Locate the cell with the specified text and output its [X, Y] center coordinate. 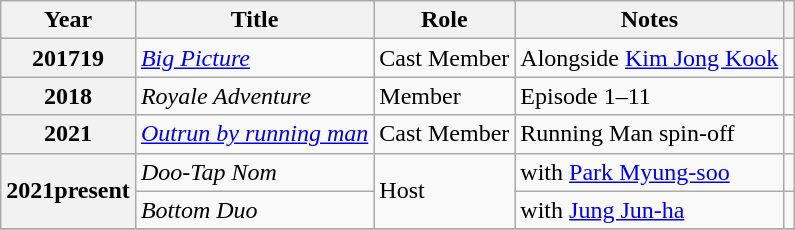
with Park Myung-soo [650, 172]
Outrun by running man [254, 134]
Alongside Kim Jong Kook [650, 58]
2021 [68, 134]
201719 [68, 58]
Host [444, 191]
Royale Adventure [254, 96]
2018 [68, 96]
Member [444, 96]
Title [254, 20]
Bottom Duo [254, 210]
Big Picture [254, 58]
Notes [650, 20]
Episode 1–11 [650, 96]
Doo-Tap Nom [254, 172]
Year [68, 20]
Role [444, 20]
with Jung Jun-ha [650, 210]
2021present [68, 191]
Running Man spin-off [650, 134]
